Pinpoint the cell where the given text exists, returning its [X, Y] midpoint coordinate. 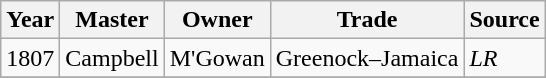
M'Gowan [217, 58]
Campbell [112, 58]
Owner [217, 20]
LR [504, 58]
Trade [367, 20]
1807 [30, 58]
Source [504, 20]
Master [112, 20]
Year [30, 20]
Greenock–Jamaica [367, 58]
